Detect which cell encompasses the target text, then output its [X, Y] center coordinate. 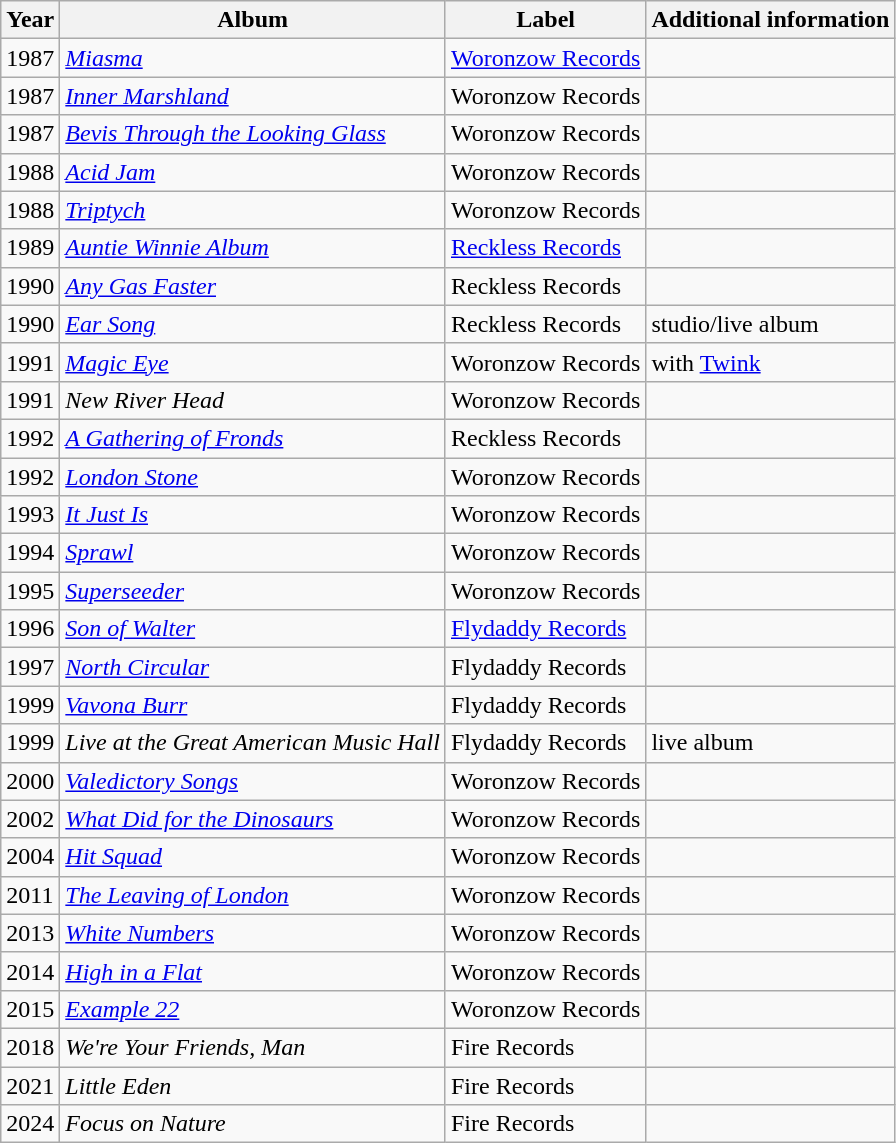
Auntie Winnie Album [253, 248]
2004 [30, 857]
2000 [30, 781]
Triptych [253, 210]
Any Gas Faster [253, 286]
Magic Eye [253, 362]
White Numbers [253, 933]
2002 [30, 819]
It Just Is [253, 515]
1989 [30, 248]
1995 [30, 591]
2015 [30, 1009]
New River Head [253, 400]
2018 [30, 1047]
Label [545, 20]
studio/live album [770, 324]
Album [253, 20]
Son of Walter [253, 629]
North Circular [253, 667]
What Did for the Dinosaurs [253, 819]
Example 22 [253, 1009]
Focus on Nature [253, 1124]
London Stone [253, 477]
2014 [30, 971]
Vavona Burr [253, 705]
2021 [30, 1085]
Inner Marshland [253, 96]
Year [30, 20]
Little Eden [253, 1085]
Additional information [770, 20]
1994 [30, 553]
1997 [30, 667]
The Leaving of London [253, 895]
2013 [30, 933]
2024 [30, 1124]
Ear Song [253, 324]
Superseeder [253, 591]
High in a Flat [253, 971]
A Gathering of Fronds [253, 438]
with Twink [770, 362]
Live at the Great American Music Hall [253, 743]
live album [770, 743]
Hit Squad [253, 857]
Acid Jam [253, 172]
Bevis Through the Looking Glass [253, 134]
1996 [30, 629]
Valedictory Songs [253, 781]
We're Your Friends, Man [253, 1047]
2011 [30, 895]
Sprawl [253, 553]
Miasma [253, 58]
1993 [30, 515]
